Find where the given text appears and provide that cell's center as (x, y) coordinate. 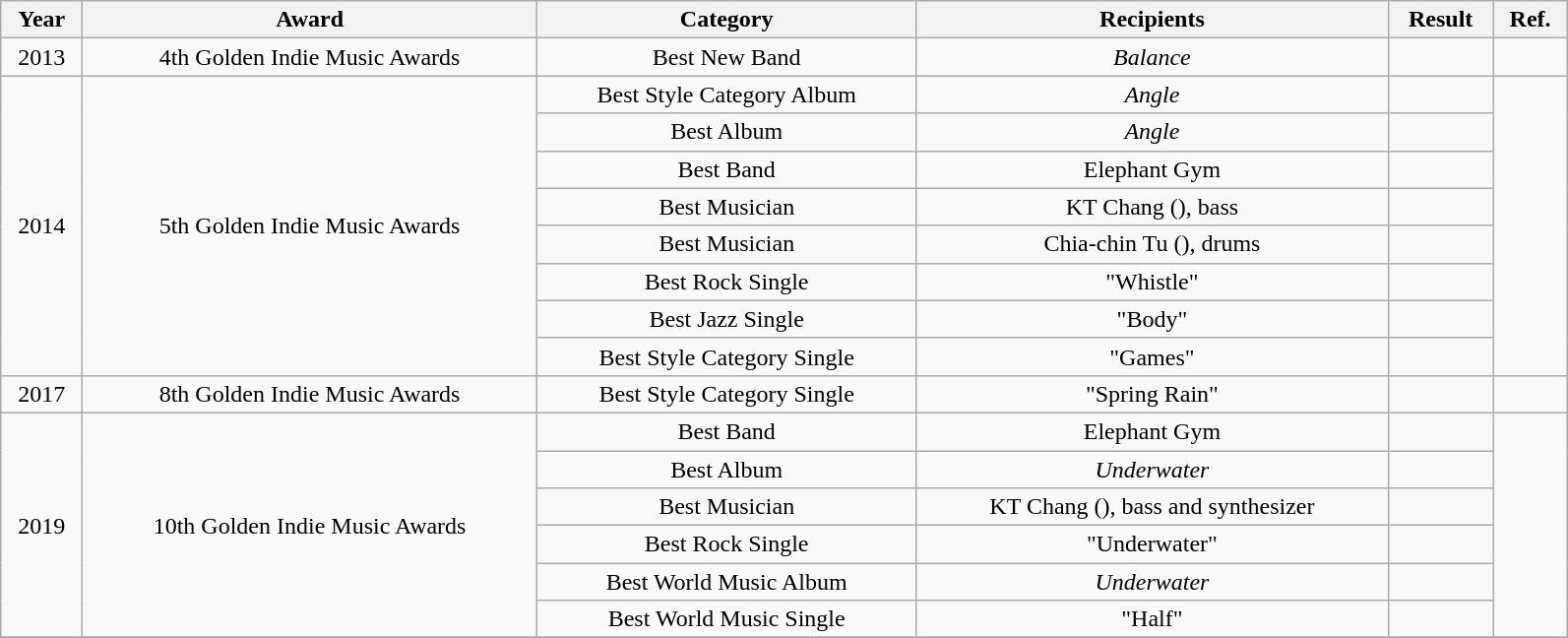
Chia-chin Tu (), drums (1152, 244)
Best World Music Album (726, 582)
"Spring Rain" (1152, 394)
2017 (41, 394)
2014 (41, 225)
10th Golden Indie Music Awards (310, 525)
5th Golden Indie Music Awards (310, 225)
"Games" (1152, 356)
KT Chang (), bass (1152, 207)
8th Golden Indie Music Awards (310, 394)
Recipients (1152, 20)
Best New Band (726, 57)
2013 (41, 57)
Best Jazz Single (726, 319)
Award (310, 20)
"Underwater" (1152, 544)
"Whistle" (1152, 282)
Year (41, 20)
Ref. (1530, 20)
Balance (1152, 57)
Best World Music Single (726, 619)
"Half" (1152, 619)
4th Golden Indie Music Awards (310, 57)
Category (726, 20)
"Body" (1152, 319)
Result (1441, 20)
Best Style Category Album (726, 95)
2019 (41, 525)
KT Chang (), bass and synthesizer (1152, 507)
